Locate the cell with the specified text and output its [X, Y] center coordinate. 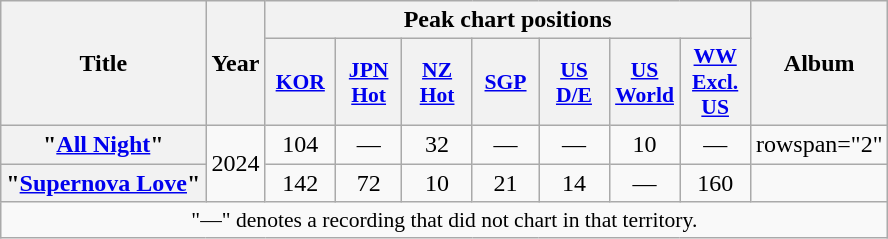
"All Night" [104, 144]
rowspan="2" [819, 144]
SGP [505, 82]
142 [300, 183]
KOR [300, 82]
32 [438, 144]
Year [236, 64]
USD/E [574, 82]
"—" denotes a recording that did not chart in that territory. [444, 220]
21 [505, 183]
160 [716, 183]
Title [104, 64]
JPNHot [369, 82]
"Supernova Love" [104, 183]
Peak chart positions [508, 20]
14 [574, 183]
104 [300, 144]
USWorld [644, 82]
2024 [236, 163]
WWExcl.US [716, 82]
72 [369, 183]
Album [819, 64]
NZHot [438, 82]
